Find where the given text appears and provide that cell's center as (X, Y) coordinate. 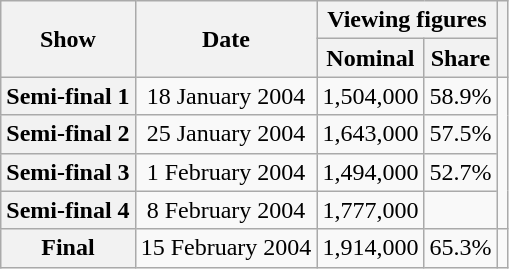
1 February 2004 (226, 172)
Show (68, 39)
57.5% (460, 134)
Semi-final 3 (68, 172)
1,914,000 (370, 248)
Viewing figures (407, 20)
58.9% (460, 96)
25 January 2004 (226, 134)
15 February 2004 (226, 248)
Date (226, 39)
1,504,000 (370, 96)
1,777,000 (370, 210)
Semi-final 1 (68, 96)
Semi-final 2 (68, 134)
1,494,000 (370, 172)
65.3% (460, 248)
Semi-final 4 (68, 210)
8 February 2004 (226, 210)
Share (460, 58)
1,643,000 (370, 134)
Nominal (370, 58)
52.7% (460, 172)
Final (68, 248)
18 January 2004 (226, 96)
